Identify which cell holds the provided text, then report its [x, y] central coordinate. 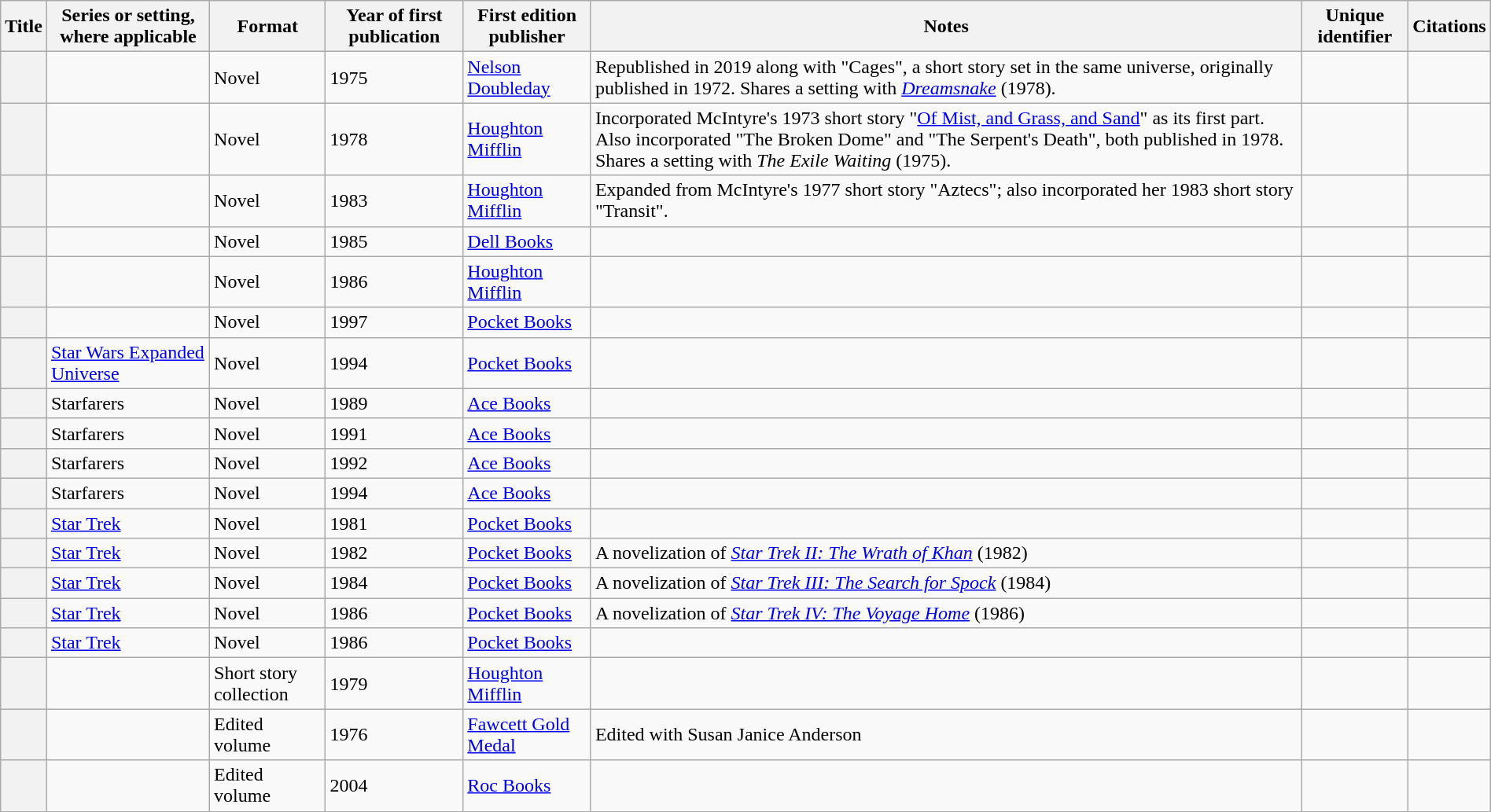
Title [24, 27]
Fawcett Gold Medal [527, 734]
1981 [395, 523]
Format [267, 27]
Year of first publication [395, 27]
1976 [395, 734]
1975 [395, 77]
Dell Books [527, 241]
Series or setting, where applicable [127, 27]
1979 [395, 684]
A novelization of Star Trek IV: The Voyage Home (1986) [946, 613]
Roc Books [527, 786]
Short story collection [267, 684]
Unique identifier [1355, 27]
Star Wars Expanded Universe [127, 363]
1982 [395, 553]
1978 [395, 139]
1989 [395, 403]
Expanded from McIntyre's 1977 short story "Aztecs"; also incorporated her 1983 short story "Transit". [946, 201]
First edition publisher [527, 27]
1983 [395, 201]
Edited with Susan Janice Anderson [946, 734]
Citations [1449, 27]
A novelization of Star Trek II: The Wrath of Khan (1982) [946, 553]
1997 [395, 322]
1985 [395, 241]
A novelization of Star Trek III: The Search for Spock (1984) [946, 583]
Nelson Doubleday [527, 77]
1992 [395, 463]
1984 [395, 583]
Notes [946, 27]
2004 [395, 786]
1991 [395, 433]
